From the cell containing the given text, extract its center point as [X, Y] coordinate. 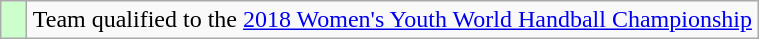
Team qualified to the 2018 Women's Youth World Handball Championship [392, 20]
